Scan for the cell matching the given text and deliver its (X, Y) coordinate at center. 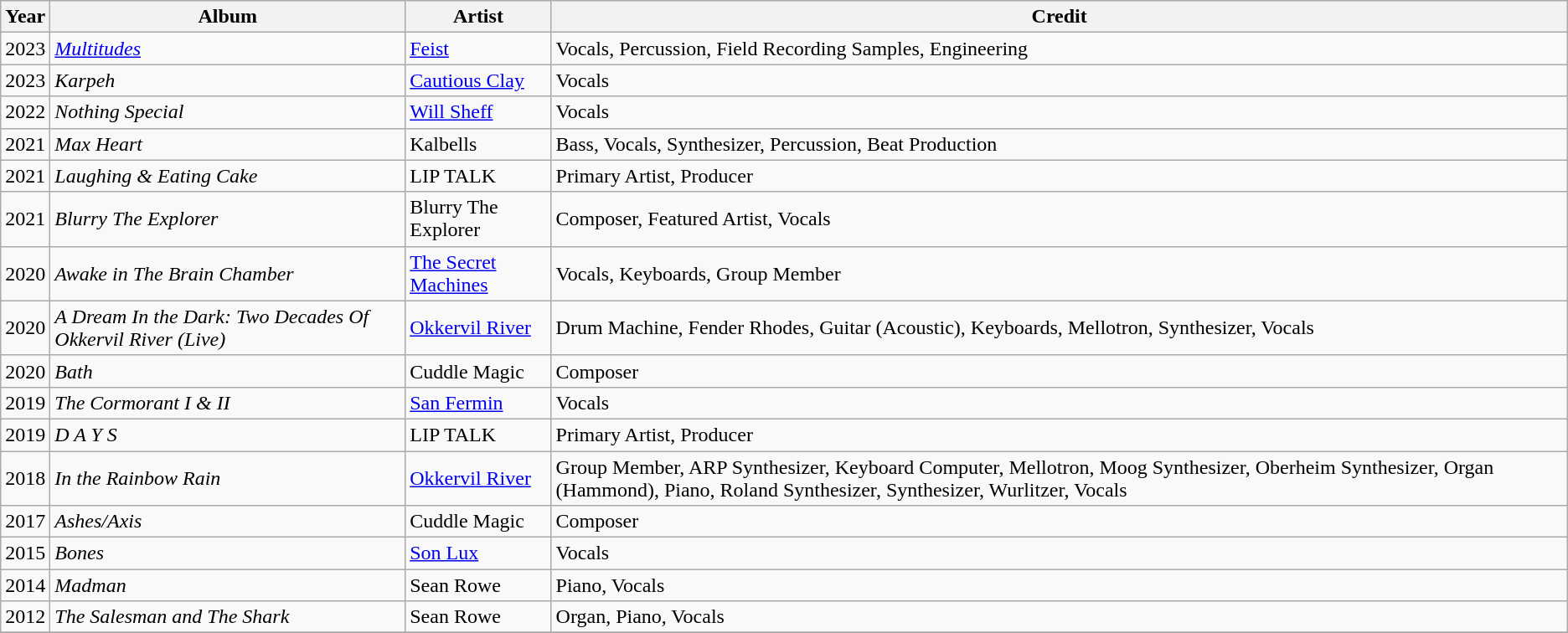
A Dream In the Dark: Two Decades Of Okkervil River (Live) (228, 328)
Year (25, 17)
Max Heart (228, 144)
2012 (25, 617)
Son Lux (478, 553)
Awake in The Brain Chamber (228, 273)
Bass, Vocals, Synthesizer, Percussion, Beat Production (1059, 144)
Madman (228, 585)
2022 (25, 112)
Bones (228, 553)
2018 (25, 477)
Artist (478, 17)
Feist (478, 49)
The Cormorant I & II (228, 403)
Ashes/Axis (228, 522)
Composer, Featured Artist, Vocals (1059, 219)
Vocals, Percussion, Field Recording Samples, Engineering (1059, 49)
2015 (25, 553)
San Fermin (478, 403)
The Salesman and The Shark (228, 617)
Cautious Clay (478, 80)
Laughing & Eating Cake (228, 176)
2017 (25, 522)
Vocals, Keyboards, Group Member (1059, 273)
Bath (228, 371)
D A Y S (228, 435)
Will Sheff (478, 112)
2014 (25, 585)
Organ, Piano, Vocals (1059, 617)
Kalbells (478, 144)
Piano, Vocals (1059, 585)
In the Rainbow Rain (228, 477)
Nothing Special (228, 112)
Karpeh (228, 80)
Album (228, 17)
The Secret Machines (478, 273)
Drum Machine, Fender Rhodes, Guitar (Acoustic), Keyboards, Mellotron, Synthesizer, Vocals (1059, 328)
Credit (1059, 17)
Multitudes (228, 49)
